Identify which cell holds the provided text, then report its [X, Y] central coordinate. 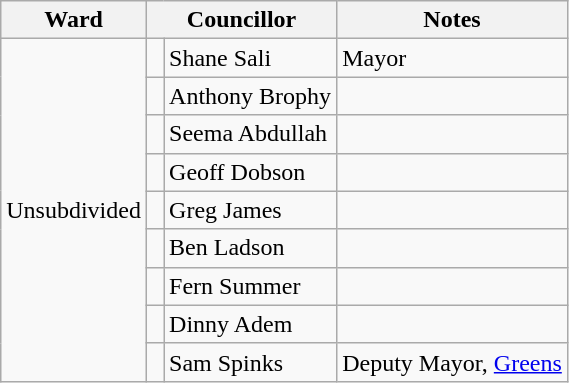
Fern Summer [250, 286]
Geoff Dobson [250, 172]
Ward [74, 20]
Ben Ladson [250, 248]
Dinny Adem [250, 324]
Sam Spinks [250, 362]
Councillor [241, 20]
Notes [452, 20]
Shane Sali [250, 58]
Deputy Mayor, Greens [452, 362]
Seema Abdullah [250, 134]
Greg James [250, 210]
Mayor [452, 58]
Unsubdivided [74, 210]
Anthony Brophy [250, 96]
